From the cell containing the given text, extract its center point as [X, Y] coordinate. 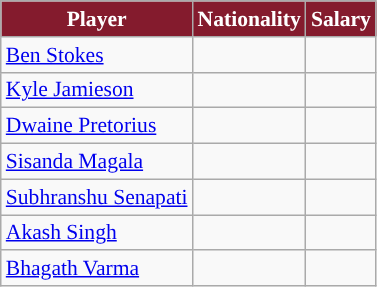
Ben Stokes [97, 55]
Salary [341, 19]
Kyle Jamieson [97, 90]
Subhranshu Senapati [97, 197]
Nationality [250, 19]
Sisanda Magala [97, 162]
Dwaine Pretorius [97, 126]
Akash Singh [97, 233]
Bhagath Varma [97, 269]
Player [97, 19]
